Output the (X, Y) coordinate of the center of the cell containing the given text.  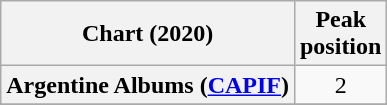
Peakposition (340, 34)
Argentine Albums (CAPIF) (148, 85)
Chart (2020) (148, 34)
2 (340, 85)
